Detect which cell encompasses the target text, then output its [X, Y] center coordinate. 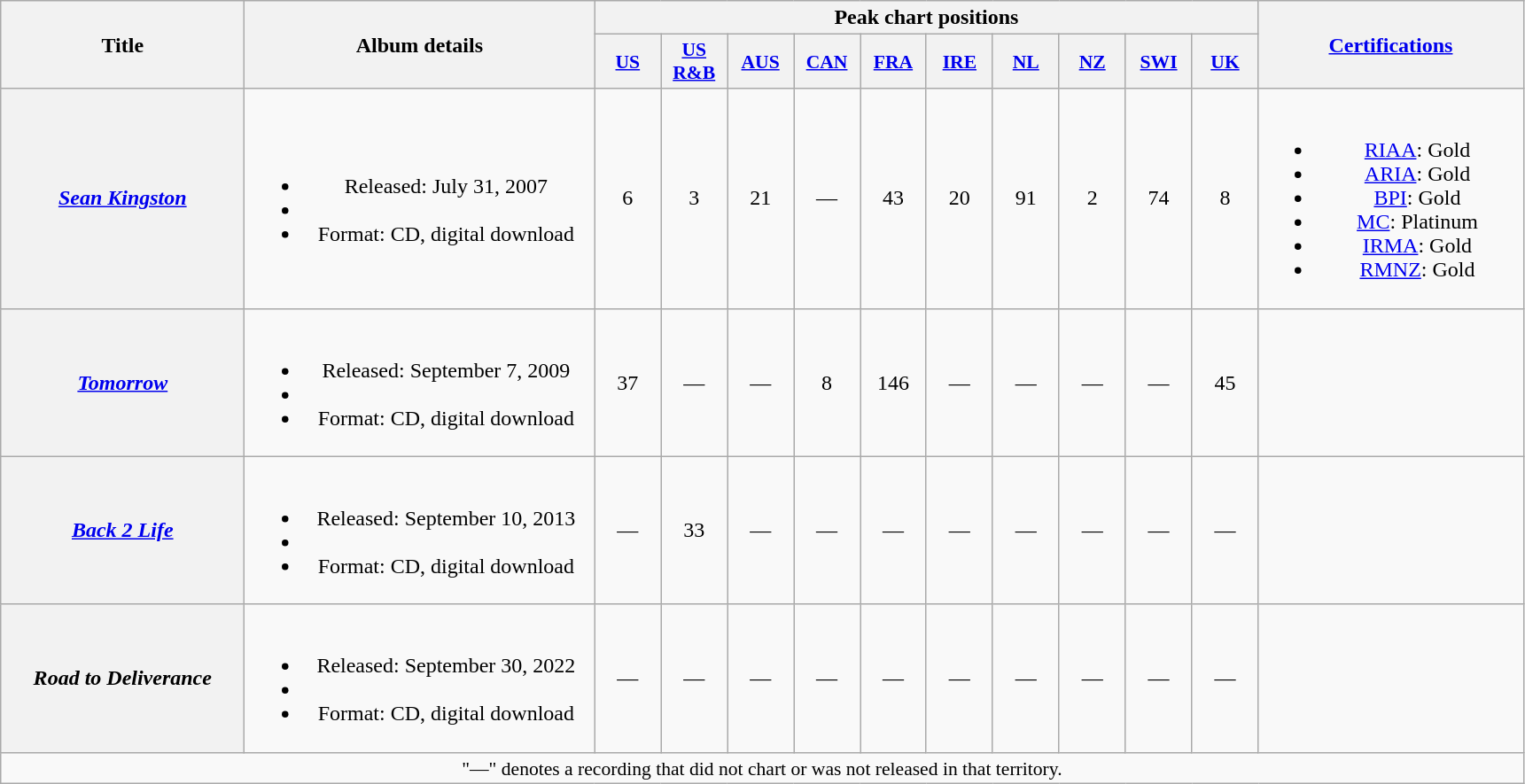
45 [1225, 383]
AUS [760, 62]
Released: September 7, 2009Format: CD, digital download [420, 383]
RIAA: GoldARIA: GoldBPI: GoldMC: PlatinumIRMA: GoldRMNZ: Gold [1391, 198]
Released: September 30, 2022Format: CD, digital download [420, 679]
Title [122, 44]
Released: September 10, 2013Format: CD, digital download [420, 530]
IRE [959, 62]
37 [627, 383]
Sean Kingston [122, 198]
20 [959, 198]
6 [627, 198]
146 [893, 383]
Album details [420, 44]
3 [695, 198]
USR&B [695, 62]
43 [893, 198]
SWI [1159, 62]
91 [1026, 198]
FRA [893, 62]
CAN [828, 62]
21 [760, 198]
33 [695, 530]
Peak chart positions [927, 18]
Tomorrow [122, 383]
"—" denotes a recording that did not chart or was not released in that territory. [762, 768]
Released: July 31, 2007Format: CD, digital download [420, 198]
UK [1225, 62]
74 [1159, 198]
Certifications [1391, 44]
NZ [1092, 62]
Back 2 Life [122, 530]
US [627, 62]
Road to Deliverance [122, 679]
2 [1092, 198]
NL [1026, 62]
